Detect which cell encompasses the target text, then output its [X, Y] center coordinate. 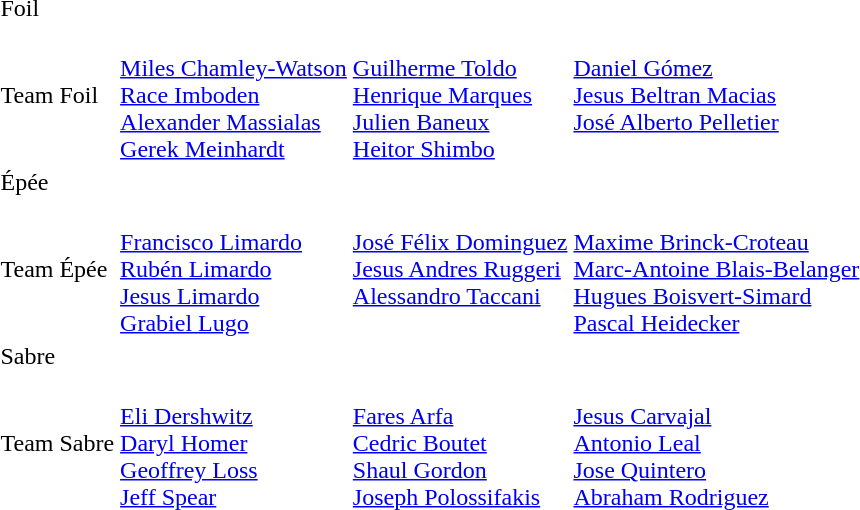
Guilherme ToldoHenrique MarquesJulien BaneuxHeitor Shimbo [460, 95]
Francisco LimardoRubén LimardoJesus LimardoGrabiel Lugo [234, 269]
José Félix DominguezJesus Andres RuggeriAlessandro Taccani [460, 269]
Miles Chamley-WatsonRace ImbodenAlexander MassialasGerek Meinhardt [234, 95]
